Provide the (X, Y) coordinate of the cell's center where the given text is located.  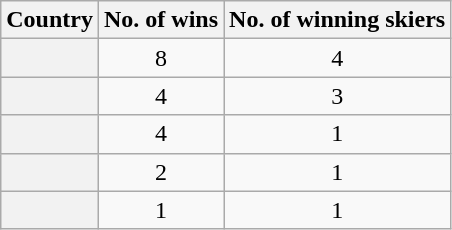
No. of winning skiers (338, 20)
3 (338, 96)
No. of wins (160, 20)
8 (160, 58)
Country (50, 20)
2 (160, 172)
